Locate the cell with the specified text and output its [x, y] center coordinate. 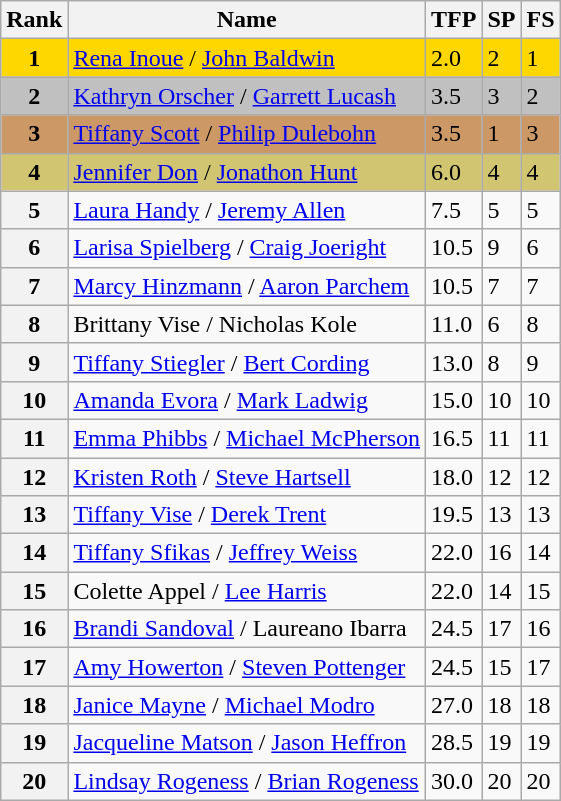
30.0 [454, 781]
Jacqueline Matson / Jason Heffron [247, 743]
Rank [34, 20]
Tiffany Scott / Philip Dulebohn [247, 134]
15.0 [454, 400]
FS [540, 20]
Rena Inoue / John Baldwin [247, 58]
Brittany Vise / Nicholas Kole [247, 324]
SP [502, 20]
Kristen Roth / Steve Hartsell [247, 477]
7.5 [454, 210]
Larisa Spielberg / Craig Joeright [247, 248]
Jennifer Don / Jonathon Hunt [247, 172]
13.0 [454, 362]
Name [247, 20]
Marcy Hinzmann / Aaron Parchem [247, 286]
11.0 [454, 324]
Tiffany Vise / Derek Trent [247, 515]
16.5 [454, 438]
Amy Howerton / Steven Pottenger [247, 667]
19.5 [454, 515]
6.0 [454, 172]
Brandi Sandoval / Laureano Ibarra [247, 629]
Kathryn Orscher / Garrett Lucash [247, 96]
Amanda Evora / Mark Ladwig [247, 400]
Janice Mayne / Michael Modro [247, 705]
2.0 [454, 58]
Tiffany Stiegler / Bert Cording [247, 362]
Lindsay Rogeness / Brian Rogeness [247, 781]
Tiffany Sfikas / Jeffrey Weiss [247, 553]
18.0 [454, 477]
Laura Handy / Jeremy Allen [247, 210]
Emma Phibbs / Michael McPherson [247, 438]
TFP [454, 20]
27.0 [454, 705]
Colette Appel / Lee Harris [247, 591]
28.5 [454, 743]
